Extract the (X, Y) coordinate from the center of the cell holding the provided text.  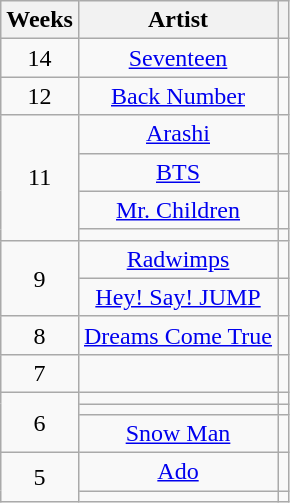
Hey! Say! JUMP (178, 297)
Seventeen (178, 58)
8 (40, 335)
5 (40, 478)
11 (40, 178)
7 (40, 373)
12 (40, 96)
Artist (178, 20)
Arashi (178, 134)
Dreams Come True (178, 335)
Ado (178, 472)
9 (40, 278)
6 (40, 422)
Snow Man (178, 434)
Weeks (40, 20)
Radwimps (178, 259)
Mr. Children (178, 210)
Back Number (178, 96)
BTS (178, 172)
14 (40, 58)
